Detect which cell encompasses the target text, then output its [X, Y] center coordinate. 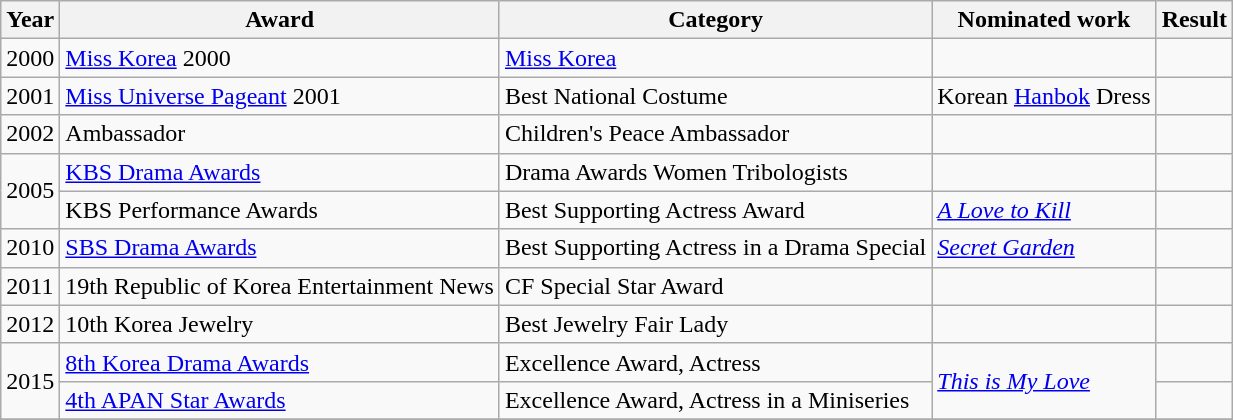
Best National Costume [715, 96]
Excellence Award, Actress [715, 362]
Category [715, 20]
This is My Love [1044, 381]
2015 [30, 381]
Best Supporting Actress in a Drama Special [715, 248]
Year [30, 20]
Ambassador [280, 134]
Excellence Award, Actress in a Miniseries [715, 400]
Best Supporting Actress Award [715, 210]
2001 [30, 96]
8th Korea Drama Awards [280, 362]
2000 [30, 58]
Secret Garden [1044, 248]
A Love to Kill [1044, 210]
2005 [30, 191]
KBS Drama Awards [280, 172]
2002 [30, 134]
Award [280, 20]
CF Special Star Award [715, 286]
Result [1194, 20]
Miss Korea 2000 [280, 58]
19th Republic of Korea Entertainment News [280, 286]
Miss Universe Pageant 2001 [280, 96]
2012 [30, 324]
2011 [30, 286]
4th APAN Star Awards [280, 400]
Children's Peace Ambassador [715, 134]
Miss Korea [715, 58]
2010 [30, 248]
Nominated work [1044, 20]
Best Jewelry Fair Lady [715, 324]
10th Korea Jewelry [280, 324]
Drama Awards Women Tribologists [715, 172]
SBS Drama Awards [280, 248]
Korean Hanbok Dress [1044, 96]
KBS Performance Awards [280, 210]
